Detect which cell encompasses the target text, then output its [x, y] center coordinate. 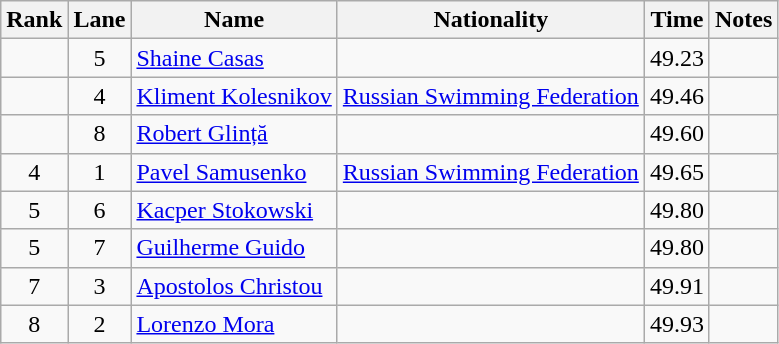
49.93 [676, 324]
49.46 [676, 96]
Lane [100, 20]
Name [234, 20]
Notes [743, 20]
Lorenzo Mora [234, 324]
Apostolos Christou [234, 286]
Guilherme Guido [234, 248]
Robert Glință [234, 134]
49.91 [676, 286]
Time [676, 20]
49.65 [676, 172]
Kliment Kolesnikov [234, 96]
Shaine Casas [234, 58]
Pavel Samusenko [234, 172]
Kacper Stokowski [234, 210]
6 [100, 210]
2 [100, 324]
Rank [34, 20]
3 [100, 286]
Nationality [490, 20]
49.23 [676, 58]
49.60 [676, 134]
1 [100, 172]
